Extract the [X, Y] coordinate from the center of the cell holding the provided text.  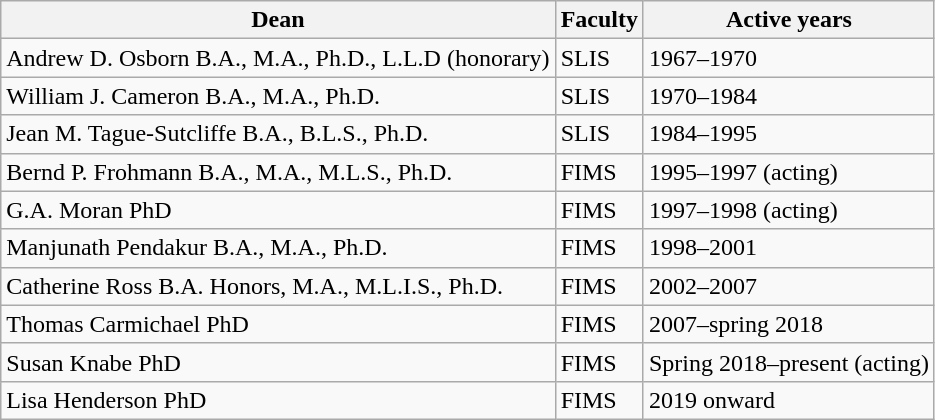
Manjunath Pendakur B.A., M.A., Ph.D. [278, 248]
Bernd P. Frohmann B.A., M.A., M.L.S., Ph.D. [278, 172]
1998–2001 [788, 248]
William J. Cameron B.A., M.A., Ph.D. [278, 96]
1995–1997 (acting) [788, 172]
G.A. Moran PhD [278, 210]
1997–1998 (acting) [788, 210]
Jean M. Tague-Sutcliffe B.A., B.L.S., Ph.D. [278, 134]
Thomas Carmichael PhD [278, 324]
2007–spring 2018 [788, 324]
2019 onward [788, 400]
2002–2007 [788, 286]
Lisa Henderson PhD [278, 400]
Susan Knabe PhD [278, 362]
1967–1970 [788, 58]
Andrew D. Osborn B.A., M.A., Ph.D., L.L.D (honorary) [278, 58]
1970–1984 [788, 96]
Catherine Ross B.A. Honors, M.A., M.L.I.S., Ph.D. [278, 286]
Dean [278, 20]
Spring 2018–present (acting) [788, 362]
1984–1995 [788, 134]
Active years [788, 20]
Faculty [599, 20]
